Pinpoint the cell where the given text exists, returning its [X, Y] midpoint coordinate. 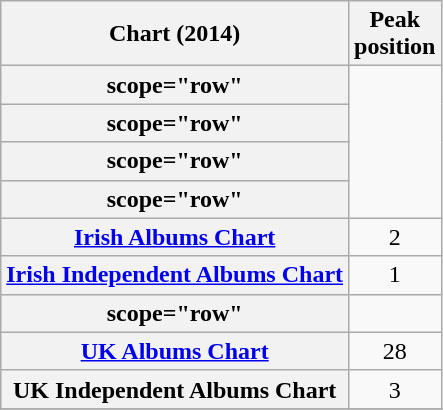
Chart (2014) [175, 34]
UK Independent Albums Chart [175, 389]
1 [395, 275]
Irish Albums Chart [175, 237]
Peakposition [395, 34]
3 [395, 389]
UK Albums Chart [175, 351]
Irish Independent Albums Chart [175, 275]
28 [395, 351]
2 [395, 237]
